Identify which cell holds the provided text, then report its (X, Y) central coordinate. 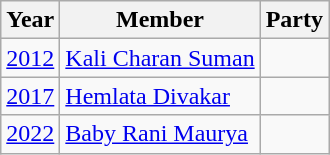
2022 (30, 134)
Year (30, 20)
2017 (30, 96)
2012 (30, 58)
Member (160, 20)
Party (294, 20)
Kali Charan Suman (160, 58)
Hemlata Divakar (160, 96)
Baby Rani Maurya (160, 134)
